Search for the cell housing the specified text and yield its (x, y) center coordinate. 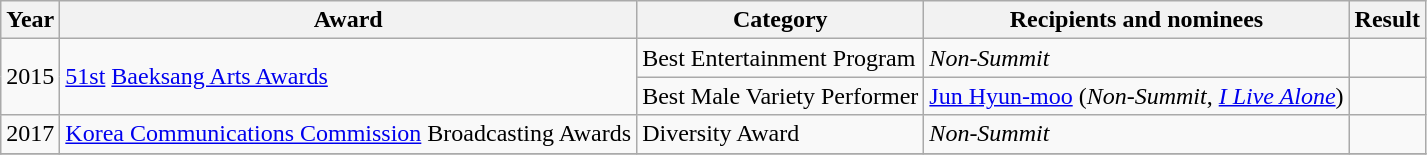
Recipients and nominees (1136, 20)
Best Male Variety Performer (780, 96)
Best Entertainment Program (780, 58)
2015 (30, 77)
Category (780, 20)
Result (1387, 20)
Award (348, 20)
Jun Hyun-moo (Non-Summit, I Live Alone) (1136, 96)
51st Baeksang Arts Awards (348, 77)
2017 (30, 134)
Diversity Award (780, 134)
Year (30, 20)
Korea Communications Commission Broadcasting Awards (348, 134)
